Extract the (x, y) coordinate from the center of the cell holding the provided text.  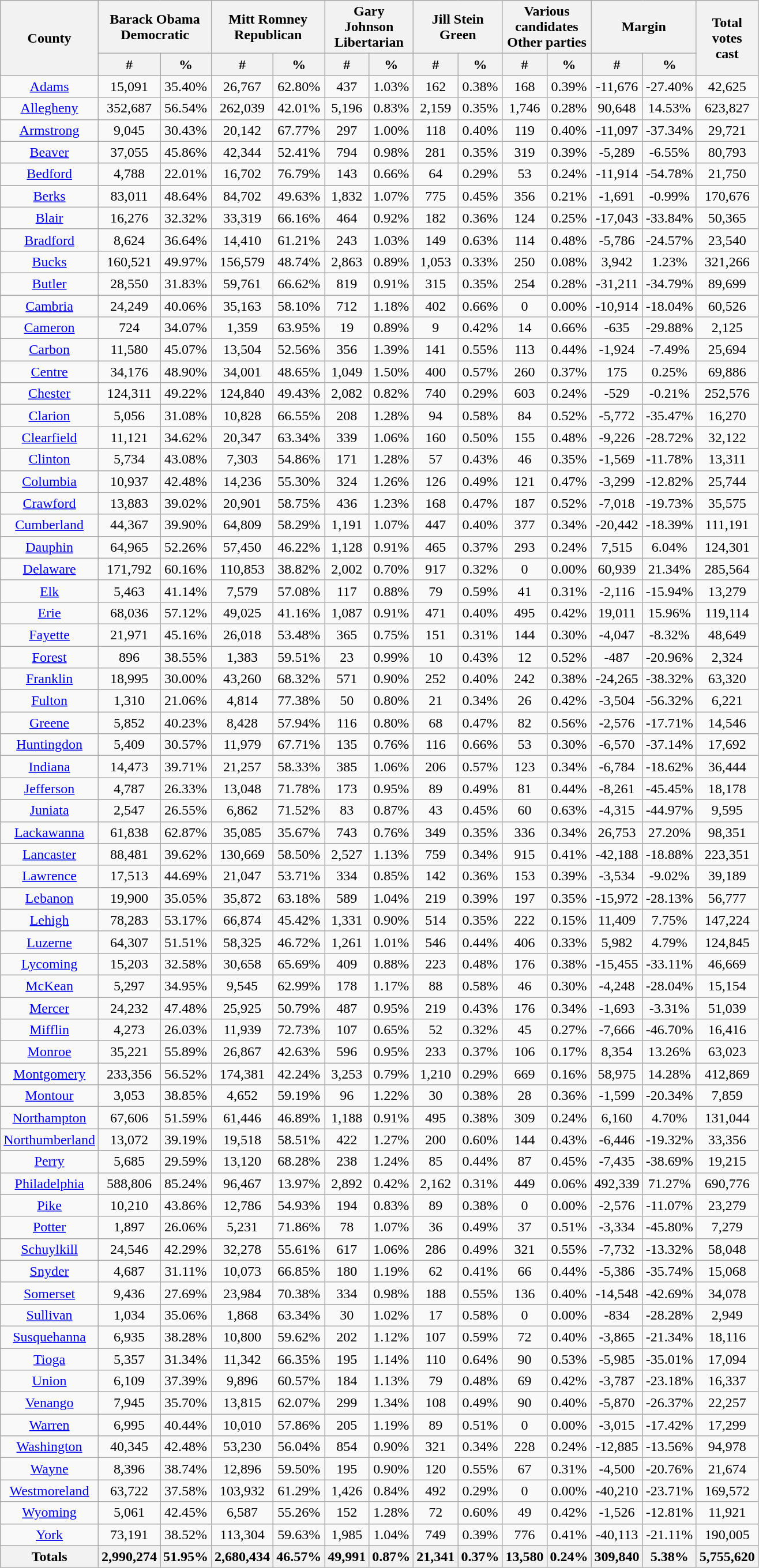
26,018 (242, 635)
200 (436, 1140)
55.26% (299, 1513)
10,937 (129, 481)
48.74% (299, 262)
Lawrence (50, 876)
Elk (50, 591)
66.35% (299, 1359)
603 (525, 394)
68,036 (129, 613)
299 (347, 1403)
135 (347, 745)
402 (436, 306)
66.55% (299, 416)
-31,211 (617, 284)
16,337 (727, 1381)
Mitt RomneyRepublican (268, 27)
1,868 (242, 1315)
6,109 (129, 1381)
131,044 (727, 1118)
33,356 (727, 1140)
321,266 (727, 262)
McKean (50, 986)
59.19% (299, 1096)
44,367 (129, 525)
-17.42% (669, 1425)
-12.82% (669, 481)
588,806 (129, 1183)
1.01% (391, 942)
27.69% (186, 1293)
13,279 (727, 591)
149 (436, 240)
16,276 (129, 218)
2,082 (347, 394)
21,341 (436, 1556)
10,010 (242, 1425)
-7,435 (617, 1162)
37.39% (186, 1381)
1,985 (347, 1535)
106 (525, 1052)
152 (347, 1513)
4.79% (669, 942)
-19.73% (669, 503)
49,991 (347, 1556)
68.32% (299, 679)
43,260 (242, 679)
56,777 (727, 898)
27.20% (669, 832)
21,257 (242, 767)
35.67% (299, 832)
2,002 (347, 569)
62.80% (299, 86)
62.07% (299, 1403)
0.75% (391, 635)
Susquehanna (50, 1337)
Huntingdon (50, 745)
34.95% (186, 986)
42.29% (186, 1249)
108 (436, 1403)
31.11% (186, 1271)
Crawford (50, 503)
-33.11% (669, 964)
110,853 (242, 569)
349 (436, 832)
617 (347, 1249)
-35.74% (669, 1271)
40.44% (186, 1425)
1,426 (347, 1491)
84 (525, 416)
57.08% (299, 591)
293 (525, 547)
59.62% (299, 1337)
Jill SteinGreen (458, 27)
775 (436, 196)
-40,113 (617, 1535)
1.27% (391, 1140)
-9.02% (669, 876)
4,788 (129, 174)
8,396 (129, 1469)
82 (525, 723)
6,862 (242, 811)
160 (436, 438)
21.06% (186, 701)
Greene (50, 723)
Delaware (50, 569)
206 (436, 767)
13,120 (242, 1162)
854 (347, 1447)
233 (436, 1052)
3,253 (347, 1074)
Fayette (50, 635)
1.18% (391, 306)
31.08% (186, 416)
5,685 (129, 1162)
52.56% (299, 350)
142 (436, 876)
-37.34% (669, 130)
190,005 (727, 1535)
20,901 (242, 503)
11,580 (129, 350)
0.79% (391, 1074)
Lancaster (50, 854)
50,365 (727, 218)
65.69% (299, 964)
0.06% (569, 1183)
2,892 (347, 1183)
61.29% (299, 1491)
-0.99% (669, 196)
4,273 (129, 1030)
51,039 (727, 1008)
Sullivan (50, 1315)
89,699 (727, 284)
-4,248 (617, 986)
0.15% (569, 920)
Westmoreland (50, 1491)
14,410 (242, 240)
6,995 (129, 1425)
0.16% (569, 1074)
0.56% (569, 723)
1.26% (391, 481)
10,800 (242, 1337)
-7,018 (617, 503)
21,047 (242, 876)
-13.32% (669, 1249)
58,975 (617, 1074)
-487 (617, 657)
35,163 (242, 306)
400 (436, 372)
205 (347, 1425)
Washington (50, 1447)
52 (436, 1030)
7,859 (727, 1096)
5,463 (129, 591)
-18.04% (669, 306)
119,114 (727, 613)
13,072 (129, 1140)
492,339 (617, 1183)
-20,442 (617, 525)
61,446 (242, 1118)
Wyoming (50, 1513)
67,606 (129, 1118)
64 (436, 174)
-3,299 (617, 481)
Lackawanna (50, 832)
Jefferson (50, 789)
63.95% (299, 328)
121 (525, 481)
571 (347, 679)
546 (436, 942)
Total votes cast (727, 38)
124,311 (129, 394)
9,896 (242, 1381)
-5,870 (617, 1403)
76.79% (299, 174)
-15.94% (669, 591)
5,734 (129, 459)
Mercer (50, 1008)
-11,914 (617, 174)
-54.78% (669, 174)
-5,786 (617, 240)
759 (436, 854)
59,761 (242, 284)
Cambria (50, 306)
-8,261 (617, 789)
90,648 (617, 108)
-42.69% (669, 1293)
2,125 (727, 328)
88 (436, 986)
492 (436, 1491)
96,467 (242, 1183)
39.71% (186, 767)
49.97% (186, 262)
35.70% (186, 1403)
-26.37% (669, 1403)
19 (347, 328)
238 (347, 1162)
-35.01% (669, 1359)
Clarion (50, 416)
743 (347, 832)
30.43% (186, 130)
68 (436, 723)
-4,500 (617, 1469)
43 (436, 811)
26,867 (242, 1052)
1.50% (391, 372)
58.33% (299, 767)
724 (129, 328)
62.99% (299, 986)
Luzerne (50, 942)
437 (347, 86)
-4,047 (617, 635)
436 (347, 503)
2,159 (436, 108)
776 (525, 1535)
1,310 (129, 701)
-5,289 (617, 152)
-46.70% (669, 1030)
10 (436, 657)
19,518 (242, 1140)
Clearfield (50, 438)
38.74% (186, 1469)
Centre (50, 372)
2,949 (727, 1315)
5,056 (129, 416)
38.85% (186, 1096)
242 (525, 679)
48.64% (186, 196)
23,279 (727, 1205)
243 (347, 240)
-12,885 (617, 1447)
-6.55% (669, 152)
184 (347, 1381)
124 (525, 218)
319 (525, 152)
3,053 (129, 1096)
130,669 (242, 854)
22.01% (186, 174)
-40,210 (617, 1491)
51.51% (186, 942)
-14,548 (617, 1293)
58,325 (242, 942)
-2,116 (617, 591)
-18.62% (669, 767)
71.27% (669, 1183)
2,324 (727, 657)
124,301 (727, 547)
228 (525, 1447)
37 (525, 1227)
1,053 (436, 262)
42.24% (299, 1074)
60,939 (617, 569)
64,965 (129, 547)
385 (347, 767)
37,055 (129, 152)
35,221 (129, 1052)
Wayne (50, 1469)
0.99% (391, 657)
39.02% (186, 503)
35.40% (186, 86)
1.22% (391, 1096)
26.33% (186, 789)
-24,265 (617, 679)
43.08% (186, 459)
-56.32% (669, 701)
24,232 (129, 1008)
33,319 (242, 218)
170,676 (727, 196)
Allegheny (50, 108)
Indiana (50, 767)
0.82% (391, 394)
28 (525, 1096)
40.23% (186, 723)
21,971 (129, 635)
58.10% (299, 306)
43.86% (186, 1205)
324 (347, 481)
Snyder (50, 1271)
7,579 (242, 591)
38.82% (299, 569)
53,230 (242, 1447)
58,048 (727, 1249)
29,721 (727, 130)
Perry (50, 1162)
0.08% (569, 262)
412,869 (727, 1074)
19,215 (727, 1162)
26.06% (186, 1227)
Armstrong (50, 130)
-28.28% (669, 1315)
110 (436, 1359)
Venango (50, 1403)
250 (525, 262)
690,776 (727, 1183)
38.55% (186, 657)
286 (436, 1249)
31.34% (186, 1359)
11,979 (242, 745)
-21.11% (669, 1535)
5,409 (129, 745)
56.52% (186, 1074)
19,900 (129, 898)
103,932 (242, 1491)
58.29% (299, 525)
Various candidatesOther parties (547, 27)
-24.57% (669, 240)
59.50% (299, 1469)
-5,985 (617, 1359)
18,995 (129, 679)
1,087 (347, 613)
623,827 (727, 108)
260 (525, 372)
34,078 (727, 1293)
32,122 (727, 438)
49.22% (186, 394)
16,270 (727, 416)
83 (347, 811)
51.59% (186, 1118)
-18.39% (669, 525)
471 (436, 613)
123 (525, 767)
14.28% (669, 1074)
9,545 (242, 986)
915 (525, 854)
1.24% (391, 1162)
188 (436, 1293)
60.16% (186, 569)
12,896 (242, 1469)
175 (617, 372)
78 (347, 1227)
Bedford (50, 174)
22,257 (727, 1403)
173 (347, 789)
32,278 (242, 1249)
13.26% (669, 1052)
41.14% (186, 591)
10,073 (242, 1271)
63,320 (727, 679)
-1,599 (617, 1096)
26 (525, 701)
315 (436, 284)
-529 (617, 394)
0.53% (569, 1359)
49.63% (299, 196)
Northumberland (50, 1140)
15,091 (129, 86)
449 (525, 1183)
0.27% (569, 1030)
Chester (50, 394)
2,680,434 (242, 1556)
162 (436, 86)
17,513 (129, 876)
53.17% (186, 920)
514 (436, 920)
4,814 (242, 701)
57.86% (299, 1425)
147,224 (727, 920)
Totals (50, 1556)
-6,784 (617, 767)
35.06% (186, 1315)
53.71% (299, 876)
15.96% (669, 613)
117 (347, 591)
66,874 (242, 920)
465 (436, 547)
39.62% (186, 854)
Gary JohnsonLibertarian (369, 27)
-3,787 (617, 1381)
83,011 (129, 196)
896 (129, 657)
26,767 (242, 86)
118 (436, 130)
-11,097 (617, 130)
York (50, 1535)
-9,226 (617, 438)
85 (436, 1162)
-38.32% (669, 679)
-27.40% (669, 86)
447 (436, 525)
124,845 (727, 942)
50.79% (299, 1008)
794 (347, 152)
35,085 (242, 832)
45.42% (299, 920)
80,793 (727, 152)
46.22% (299, 547)
Cameron (50, 328)
64,307 (129, 942)
1,049 (347, 372)
-17,043 (617, 218)
156,579 (242, 262)
0.64% (480, 1359)
-3.31% (669, 1008)
34,176 (129, 372)
13,048 (242, 789)
13,504 (242, 350)
67.77% (299, 130)
155 (525, 438)
749 (436, 1535)
197 (525, 898)
32.32% (186, 218)
42,344 (242, 152)
63.18% (299, 898)
35.05% (186, 898)
-635 (617, 328)
15,203 (129, 964)
-42,188 (617, 854)
Bradford (50, 240)
21,674 (727, 1469)
85.24% (186, 1183)
-3,504 (617, 701)
5,196 (347, 108)
41 (525, 591)
32.58% (186, 964)
37.58% (186, 1491)
Berks (50, 196)
-1,569 (617, 459)
30.57% (186, 745)
-21.34% (669, 1337)
120 (436, 1469)
0.21% (569, 196)
113,304 (242, 1535)
-6,570 (617, 745)
5,061 (129, 1513)
46.57% (299, 1556)
Montour (50, 1096)
352,687 (129, 108)
309,840 (617, 1556)
50 (347, 701)
18,116 (727, 1337)
98,351 (727, 832)
-4,315 (617, 811)
-17.71% (669, 723)
58.50% (299, 854)
Potter (50, 1227)
66.16% (299, 218)
2,990,274 (129, 1556)
57 (436, 459)
-28.72% (669, 438)
0.65% (391, 1030)
28,550 (129, 284)
1,191 (347, 525)
-3,865 (617, 1337)
35,872 (242, 898)
14.53% (669, 108)
84,702 (242, 196)
11,409 (617, 920)
-7,666 (617, 1030)
9,436 (129, 1293)
-28.13% (669, 898)
-44.97% (669, 811)
58.75% (299, 503)
21.34% (669, 569)
409 (347, 964)
42.45% (186, 1513)
-10,914 (617, 306)
180 (347, 1271)
58.51% (299, 1140)
4.70% (669, 1118)
339 (347, 438)
94,978 (727, 1447)
68.28% (299, 1162)
40,345 (129, 1447)
Tioga (50, 1359)
48.90% (186, 372)
54.93% (299, 1205)
35,575 (727, 503)
223 (436, 964)
42.01% (299, 108)
66.62% (299, 284)
17,299 (727, 1425)
12,786 (242, 1205)
5,755,620 (727, 1556)
178 (347, 986)
7,279 (727, 1227)
46.72% (299, 942)
5,231 (242, 1227)
187 (525, 503)
13,815 (242, 1403)
4,652 (242, 1096)
174,381 (242, 1074)
114 (525, 240)
0.85% (391, 876)
917 (436, 569)
10,828 (242, 416)
-23.71% (669, 1491)
4,687 (129, 1271)
Forest (50, 657)
6,587 (242, 1513)
-15,972 (617, 898)
56.04% (299, 1447)
5,357 (129, 1359)
Lebanon (50, 898)
11,921 (727, 1513)
1,128 (347, 547)
2,162 (436, 1183)
-6,446 (617, 1140)
Northampton (50, 1118)
-11.78% (669, 459)
63,722 (129, 1491)
464 (347, 218)
38.52% (186, 1535)
182 (436, 218)
30.00% (186, 679)
0.92% (391, 218)
46.89% (299, 1118)
141 (436, 350)
-1,693 (617, 1008)
254 (525, 284)
70.38% (299, 1293)
96 (347, 1096)
1,261 (347, 942)
223,351 (727, 854)
9,045 (129, 130)
63,023 (727, 1052)
72.73% (299, 1030)
34.07% (186, 328)
8,624 (129, 240)
23 (347, 657)
Dauphin (50, 547)
55.30% (299, 481)
45.86% (186, 152)
6,160 (617, 1118)
10,210 (129, 1205)
1,746 (525, 108)
1.34% (391, 1403)
Warren (50, 1425)
119 (525, 130)
-28.04% (669, 986)
-7,732 (617, 1249)
26,753 (617, 832)
51.95% (186, 1556)
36,444 (727, 767)
365 (347, 635)
19,011 (617, 613)
5.38% (669, 1556)
11,342 (242, 1359)
13,311 (727, 459)
71.86% (299, 1227)
49,025 (242, 613)
36 (436, 1227)
5,852 (129, 723)
30,658 (242, 964)
126 (436, 481)
7.75% (669, 920)
94 (436, 416)
-8.32% (669, 635)
5,297 (129, 986)
-45.45% (669, 789)
2,863 (347, 262)
21 (436, 701)
7,303 (242, 459)
6,221 (727, 701)
Franklin (50, 679)
69,886 (727, 372)
54.86% (299, 459)
17,692 (727, 745)
40.06% (186, 306)
-45.80% (669, 1227)
23,540 (727, 240)
-11.07% (669, 1205)
11,939 (242, 1030)
1,359 (242, 328)
Lycoming (50, 964)
153 (525, 876)
297 (347, 130)
-0.21% (669, 394)
17,094 (727, 1359)
25,925 (242, 1008)
487 (347, 1008)
208 (347, 416)
25,694 (727, 350)
52.26% (186, 547)
-5,772 (617, 416)
-20.96% (669, 657)
14,546 (727, 723)
Bucks (50, 262)
67.71% (299, 745)
-15,455 (617, 964)
56.54% (186, 108)
46,669 (727, 964)
67 (525, 1469)
13.97% (299, 1183)
124,840 (242, 394)
-23.18% (669, 1381)
48.65% (299, 372)
16,702 (242, 174)
-19.32% (669, 1140)
88,481 (129, 854)
1,832 (347, 196)
17 (436, 1315)
1,383 (242, 657)
8,354 (617, 1052)
6,935 (129, 1337)
-18.88% (669, 854)
57,450 (242, 547)
1.39% (391, 350)
160,521 (129, 262)
24,249 (129, 306)
-38.69% (669, 1162)
15,068 (727, 1271)
2,547 (129, 811)
12 (525, 657)
39.90% (186, 525)
55.89% (186, 1052)
39,189 (727, 876)
-29.88% (669, 328)
-37.14% (669, 745)
52.41% (299, 152)
-834 (617, 1315)
113 (525, 350)
233,356 (129, 1074)
281 (436, 152)
71.78% (299, 789)
-3,334 (617, 1227)
66 (525, 1271)
1.00% (391, 130)
Butler (50, 284)
48,649 (727, 635)
1.14% (391, 1359)
8,428 (242, 723)
Mifflin (50, 1030)
Philadelphia (50, 1183)
45.16% (186, 635)
0.84% (391, 1491)
60,526 (727, 306)
Montgomery (50, 1074)
61,838 (129, 832)
60.57% (299, 1381)
1,897 (129, 1227)
14,473 (129, 767)
2,527 (347, 854)
45 (525, 1030)
47.48% (186, 1008)
7,945 (129, 1403)
Erie (50, 613)
Columbia (50, 481)
Lehigh (50, 920)
26.03% (186, 1030)
336 (525, 832)
151 (436, 635)
143 (347, 174)
11,121 (129, 438)
36.64% (186, 240)
309 (525, 1118)
34.62% (186, 438)
1,188 (347, 1118)
49 (525, 1513)
59.51% (299, 657)
Adams (50, 86)
171 (347, 459)
-7.49% (669, 350)
Margin (644, 27)
Barack ObamaDemocratic (155, 27)
-13.56% (669, 1447)
1,034 (129, 1315)
59.63% (299, 1535)
222 (525, 920)
3,942 (617, 262)
Clinton (50, 459)
1.02% (391, 1315)
-35.47% (669, 416)
Union (50, 1381)
1,210 (436, 1074)
9,595 (727, 811)
111,191 (727, 525)
62.87% (186, 832)
57.94% (299, 723)
Juniata (50, 811)
377 (525, 525)
23,984 (242, 1293)
4,787 (129, 789)
252,576 (727, 394)
34,001 (242, 372)
169,572 (727, 1491)
262,039 (242, 108)
44.69% (186, 876)
87 (525, 1162)
-1,924 (617, 350)
49.43% (299, 394)
29.59% (186, 1162)
14,236 (242, 481)
13,883 (129, 503)
1.12% (391, 1337)
-11,676 (617, 86)
64,809 (242, 525)
1,331 (347, 920)
31.83% (186, 284)
39.19% (186, 1140)
-1,691 (617, 196)
16,416 (727, 1030)
-3,015 (617, 1425)
0.50% (480, 438)
6.04% (669, 547)
18,178 (727, 789)
7,515 (617, 547)
171,792 (129, 569)
-1,526 (617, 1513)
202 (347, 1337)
24,546 (129, 1249)
5,982 (617, 942)
0.17% (569, 1052)
21,750 (727, 174)
71.52% (299, 811)
Schuylkill (50, 1249)
Cumberland (50, 525)
38.28% (186, 1337)
57.12% (186, 613)
Fulton (50, 701)
66.85% (299, 1271)
-3,534 (617, 876)
62 (436, 1271)
County (50, 38)
73,191 (129, 1535)
26.55% (186, 811)
20,142 (242, 130)
-5,386 (617, 1271)
712 (347, 306)
194 (347, 1205)
53.48% (299, 635)
41.16% (299, 613)
285,564 (727, 569)
252 (436, 679)
740 (436, 394)
406 (525, 942)
589 (347, 898)
1.17% (391, 986)
0.70% (391, 569)
136 (525, 1293)
61.21% (299, 240)
14 (525, 328)
55.61% (299, 1249)
13,580 (525, 1556)
Somerset (50, 1293)
-20.34% (669, 1096)
Carbon (50, 350)
9 (436, 328)
Monroe (50, 1052)
45.07% (186, 350)
69 (525, 1381)
-34.79% (669, 284)
422 (347, 1140)
42.63% (299, 1052)
Pike (50, 1205)
78,283 (129, 920)
669 (525, 1074)
819 (347, 284)
Beaver (50, 152)
-12.81% (669, 1513)
77.38% (299, 701)
20,347 (242, 438)
596 (347, 1052)
42,625 (727, 86)
-33.84% (669, 218)
25,744 (727, 481)
-20.76% (669, 1469)
Blair (50, 218)
15,154 (727, 986)
60 (525, 811)
81 (525, 789)
